Locate the cell with the specified text and output its (X, Y) center coordinate. 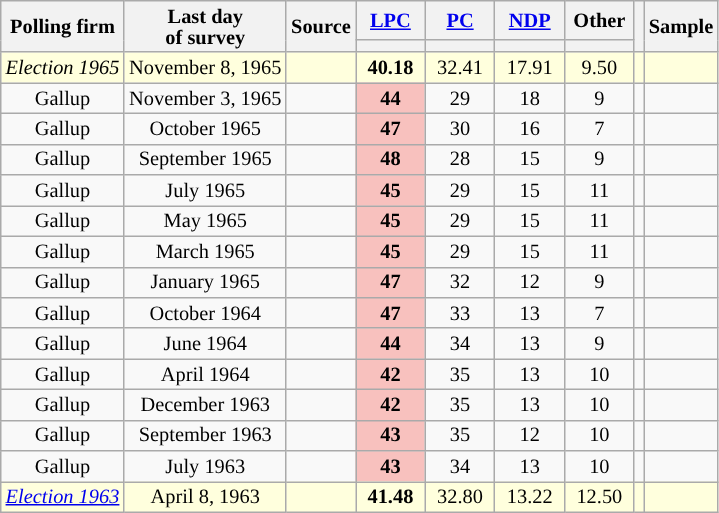
October 1964 (205, 312)
April 1964 (205, 374)
July 1965 (205, 190)
November 3, 1965 (205, 98)
Source (320, 26)
PC (460, 20)
17.91 (530, 68)
Election 1965 (62, 68)
January 1965 (205, 282)
Election 1963 (62, 496)
March 1965 (205, 252)
41.48 (391, 496)
28 (460, 160)
40.18 (391, 68)
September 1963 (205, 436)
July 1963 (205, 466)
December 1963 (205, 404)
30 (460, 128)
Last day of survey (205, 26)
May 1965 (205, 220)
18 (530, 98)
October 1965 (205, 128)
13.22 (530, 496)
32.80 (460, 496)
April 8, 1963 (205, 496)
June 1964 (205, 344)
NDP (530, 20)
Sample (681, 26)
Other (600, 20)
16 (530, 128)
November 8, 1965 (205, 68)
LPC (391, 20)
Polling firm (62, 26)
32 (460, 282)
48 (391, 160)
September 1965 (205, 160)
9.50 (600, 68)
12.50 (600, 496)
33 (460, 312)
32.41 (460, 68)
